Pinpoint the cell where the given text exists, returning its (x, y) midpoint coordinate. 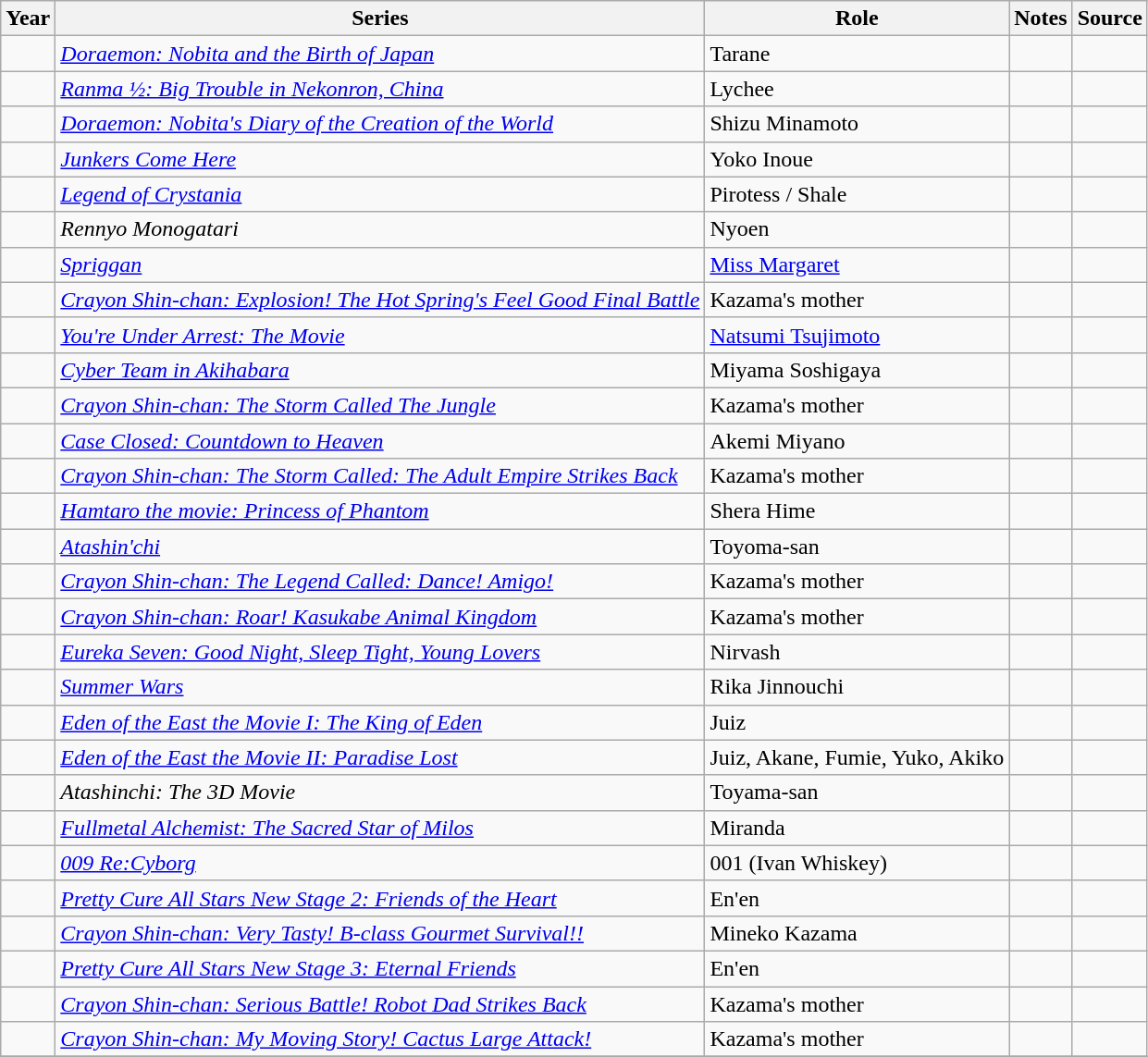
Ranma ½: Big Trouble in Nekonron, China (380, 89)
Legend of Crystania (380, 194)
Case Closed: Countdown to Heaven (380, 441)
Crayon Shin-chan: Explosion! The Hot Spring's Feel Good Final Battle (380, 300)
Shizu Minamoto (857, 124)
Eden of the East the Movie I: The King of Eden (380, 722)
Juiz (857, 722)
Natsumi Tsujimoto (857, 335)
Pirotess / Shale (857, 194)
You're Under Arrest: The Movie (380, 335)
Fullmetal Alchemist: The Sacred Star of Milos (380, 828)
Nirvash (857, 652)
Spriggan (380, 264)
Atashinchi: The 3D Movie (380, 793)
Lychee (857, 89)
Juiz, Akane, Fumie, Yuko, Akiko (857, 757)
001 (Ivan Whiskey) (857, 863)
Rennyo Monogatari (380, 229)
Role (857, 18)
Crayon Shin-chan: My Moving Story! Cactus Large Attack! (380, 1039)
Miss Margaret (857, 264)
Crayon Shin-chan: The Legend Called: Dance! Amigo! (380, 582)
Toyama-san (857, 793)
Hamtaro the movie: Princess of Phantom (380, 511)
Pretty Cure All Stars New Stage 2: Friends of the Heart (380, 898)
Rika Jinnouchi (857, 687)
Atashin'chi (380, 547)
Miranda (857, 828)
Eureka Seven: Good Night, Sleep Tight, Young Lovers (380, 652)
Junkers Come Here (380, 159)
Crayon Shin-chan: The Storm Called The Jungle (380, 405)
Cyber Team in Akihabara (380, 370)
Year (28, 18)
Series (380, 18)
Nyoen (857, 229)
009 Re:Cyborg (380, 863)
Toyoma-san (857, 547)
Miyama Soshigaya (857, 370)
Crayon Shin-chan: Roar! Kasukabe Animal Kingdom (380, 617)
Summer Wars (380, 687)
Tarane (857, 54)
Yoko Inoue (857, 159)
Shera Hime (857, 511)
Akemi Miyano (857, 441)
Doraemon: Nobita and the Birth of Japan (380, 54)
Pretty Cure All Stars New Stage 3: Eternal Friends (380, 968)
Source (1110, 18)
Doraemon: Nobita's Diary of the Creation of the World (380, 124)
Crayon Shin-chan: Very Tasty! B-class Gourmet Survival!! (380, 933)
Notes (1041, 18)
Eden of the East the Movie II: Paradise Lost (380, 757)
Mineko Kazama (857, 933)
Crayon Shin-chan: The Storm Called: The Adult Empire Strikes Back (380, 476)
Crayon Shin-chan: Serious Battle! Robot Dad Strikes Back (380, 1003)
